Search for the cell housing the specified text and yield its [X, Y] center coordinate. 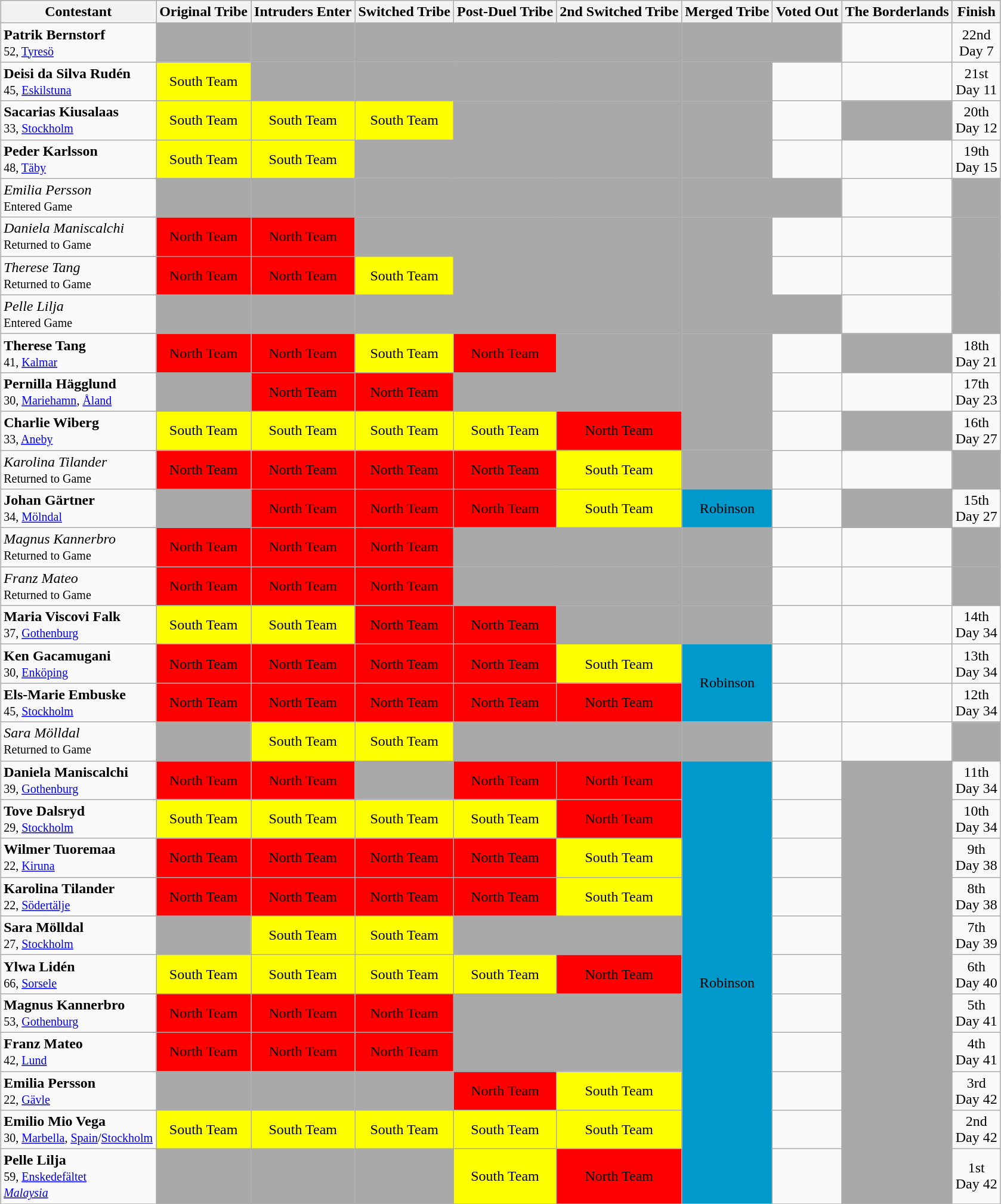
2ndDay 42 [976, 1130]
Sara MölldalReturned to Game [79, 741]
16thDay 27 [976, 431]
17thDay 23 [976, 391]
6thDay 40 [976, 974]
Franz MateoReturned to Game [79, 586]
Johan Gärtner34, Mölndal [79, 508]
Sacarias Kiusalaas33, Stockholm [79, 121]
3rdDay 42 [976, 1091]
1stDay 42 [976, 1177]
Pernilla Hägglund30, Mariehamn, Åland [79, 391]
Ken Gacamugani30, Enköping [79, 663]
13thDay 34 [976, 663]
Karolina Tilander22, Södertälje [79, 896]
Therese Tang41, Kalmar [79, 353]
Els-Marie Embuske45, Stockholm [79, 703]
Karolina TilanderReturned to Game [79, 469]
Emilia PerssonEntered Game [79, 198]
Franz Mateo42, Lund [79, 1051]
Magnus Kannerbro53, Gothenburg [79, 1013]
8thDay 38 [976, 896]
Finish [976, 12]
15thDay 27 [976, 508]
Emilio Mio Vega30, Marbella, Spain/Stockholm [79, 1130]
4thDay 41 [976, 1051]
The Borderlands [897, 12]
Intruders Enter [303, 12]
Post-Duel Tribe [505, 12]
Merged Tribe [727, 12]
Sara Mölldal27, Stockholm [79, 936]
Switched Tribe [404, 12]
Original Tribe [204, 12]
Therese TangReturned to Game [79, 276]
Daniela Maniscalchi39, Gothenburg [79, 780]
Pelle Lilja59, EnskedefältetMalaysia [79, 1177]
21stDay 11 [976, 81]
Wilmer Tuoremaa22, Kiruna [79, 858]
22ndDay 7 [976, 43]
14thDay 34 [976, 625]
Magnus KannerbroReturned to Game [79, 548]
Contestant [79, 12]
Deisi da Silva Rudén45, Eskilstuna [79, 81]
Voted Out [807, 12]
Tove Dalsryd29, Stockholm [79, 819]
18thDay 21 [976, 353]
11thDay 34 [976, 780]
Daniela ManiscalchiReturned to Game [79, 236]
7thDay 39 [976, 936]
Patrik Bernstorf52, Tyresö [79, 43]
19thDay 15 [976, 159]
Pelle LiljaEntered Game [79, 314]
12thDay 34 [976, 703]
9thDay 38 [976, 858]
10thDay 34 [976, 819]
Maria Viscovi Falk37, Gothenburg [79, 625]
Peder Karlsson48, Täby [79, 159]
Emilia Persson22, Gävle [79, 1091]
Charlie Wiberg33, Aneby [79, 431]
20thDay 12 [976, 121]
2nd Switched Tribe [619, 12]
Ylwa Lidén66, Sorsele [79, 974]
5thDay 41 [976, 1013]
